Find where the given text appears and provide that cell's center as [x, y] coordinate. 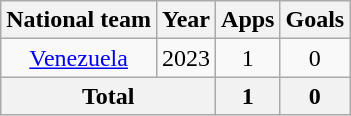
2023 [186, 58]
National team [79, 20]
Apps [248, 20]
Year [186, 20]
Venezuela [79, 58]
Goals [315, 20]
Total [108, 96]
